Determine the (X, Y) coordinate at the center of the cell enclosing the given text.  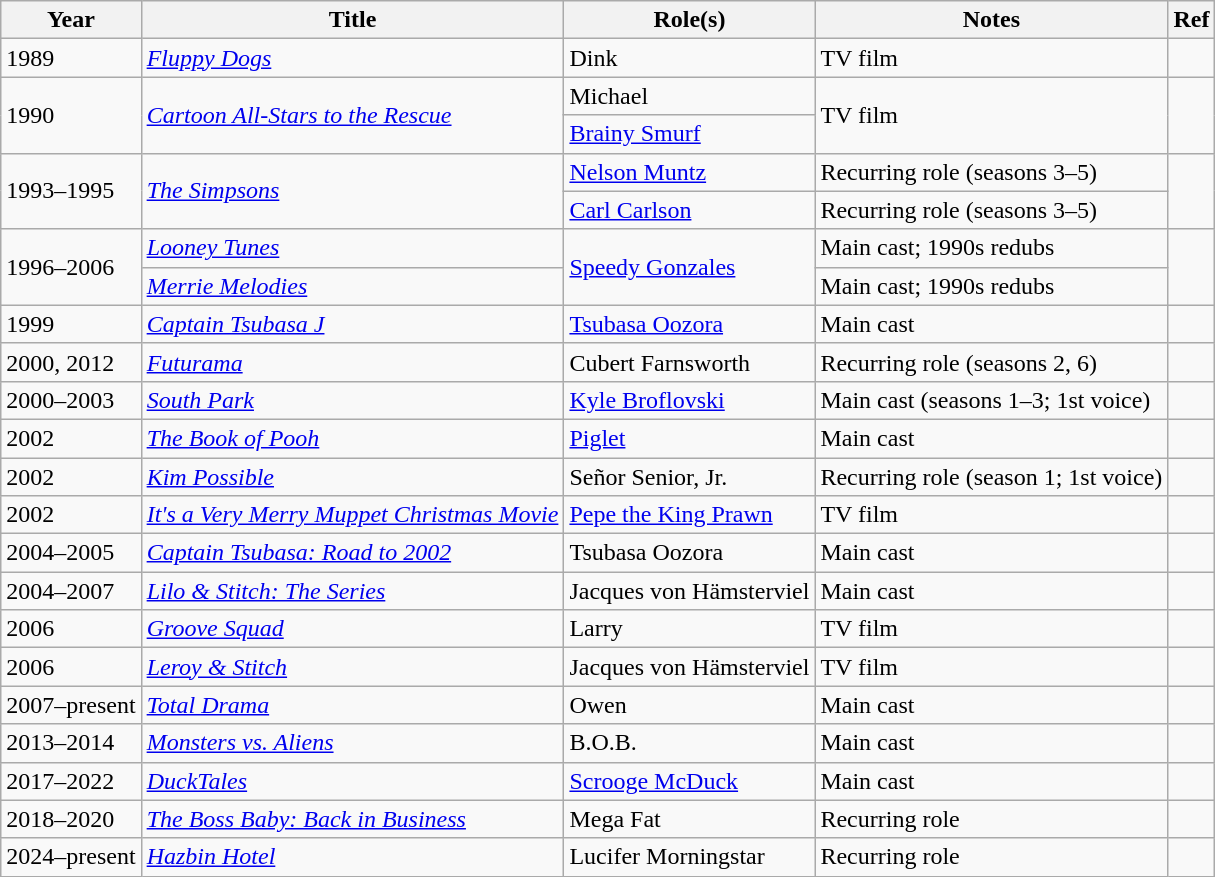
Lucifer Morningstar (690, 857)
Monsters vs. Aliens (352, 743)
South Park (352, 400)
Dink (690, 58)
Speedy Gonzales (690, 267)
1999 (71, 324)
Recurring role (seasons 2, 6) (992, 362)
Nelson Muntz (690, 172)
2017–2022 (71, 781)
2000, 2012 (71, 362)
Role(s) (690, 20)
Kyle Broflovski (690, 400)
Leroy & Stitch (352, 667)
It's a Very Merry Muppet Christmas Movie (352, 515)
1996–2006 (71, 267)
Recurring role (season 1; 1st voice) (992, 477)
B.O.B. (690, 743)
2018–2020 (71, 819)
Looney Tunes (352, 248)
1993–1995 (71, 191)
Captain Tsubasa: Road to 2002 (352, 553)
1989 (71, 58)
Señor Senior, Jr. (690, 477)
Fluppy Dogs (352, 58)
Mega Fat (690, 819)
Notes (992, 20)
Groove Squad (352, 629)
Lilo & Stitch: The Series (352, 591)
Scrooge McDuck (690, 781)
2004–2007 (71, 591)
Total Drama (352, 705)
Ref (1192, 20)
Piglet (690, 438)
Merrie Melodies (352, 286)
Cartoon All-Stars to the Rescue (352, 115)
Title (352, 20)
Year (71, 20)
Cubert Farnsworth (690, 362)
Futurama (352, 362)
Main cast (seasons 1–3; 1st voice) (992, 400)
2004–2005 (71, 553)
Michael (690, 96)
DuckTales (352, 781)
1990 (71, 115)
2007–present (71, 705)
The Boss Baby: Back in Business (352, 819)
Hazbin Hotel (352, 857)
Carl Carlson (690, 210)
Kim Possible (352, 477)
The Book of Pooh (352, 438)
Captain Tsubasa J (352, 324)
2000–2003 (71, 400)
Larry (690, 629)
Owen (690, 705)
2024–present (71, 857)
2013–2014 (71, 743)
The Simpsons (352, 191)
Pepe the King Prawn (690, 515)
Brainy Smurf (690, 134)
